Search for the cell housing the specified text and yield its [X, Y] center coordinate. 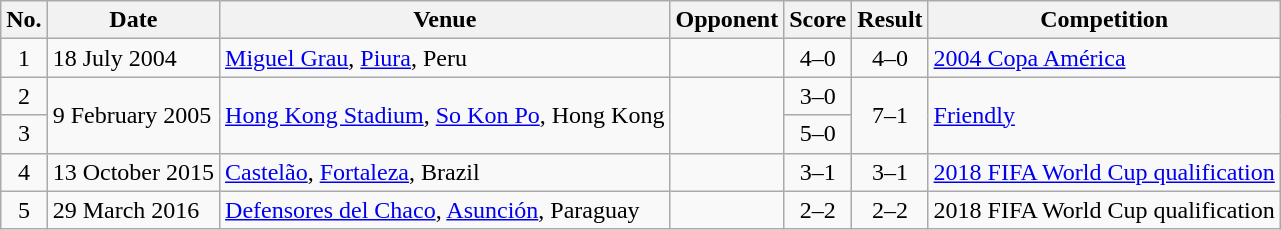
2 [24, 96]
No. [24, 20]
Venue [445, 20]
4 [24, 172]
3 [24, 134]
Score [818, 20]
5 [24, 210]
1 [24, 58]
13 October 2015 [133, 172]
Miguel Grau, Piura, Peru [445, 58]
29 March 2016 [133, 210]
3–0 [818, 96]
Result [890, 20]
Opponent [727, 20]
18 July 2004 [133, 58]
5–0 [818, 134]
Friendly [1104, 115]
7–1 [890, 115]
Defensores del Chaco, Asunción, Paraguay [445, 210]
Competition [1104, 20]
2004 Copa América [1104, 58]
Date [133, 20]
Hong Kong Stadium, So Kon Po, Hong Kong [445, 115]
Castelão, Fortaleza, Brazil [445, 172]
9 February 2005 [133, 115]
